Return the [x, y] coordinate for the center point of the cell that contains the specified text.  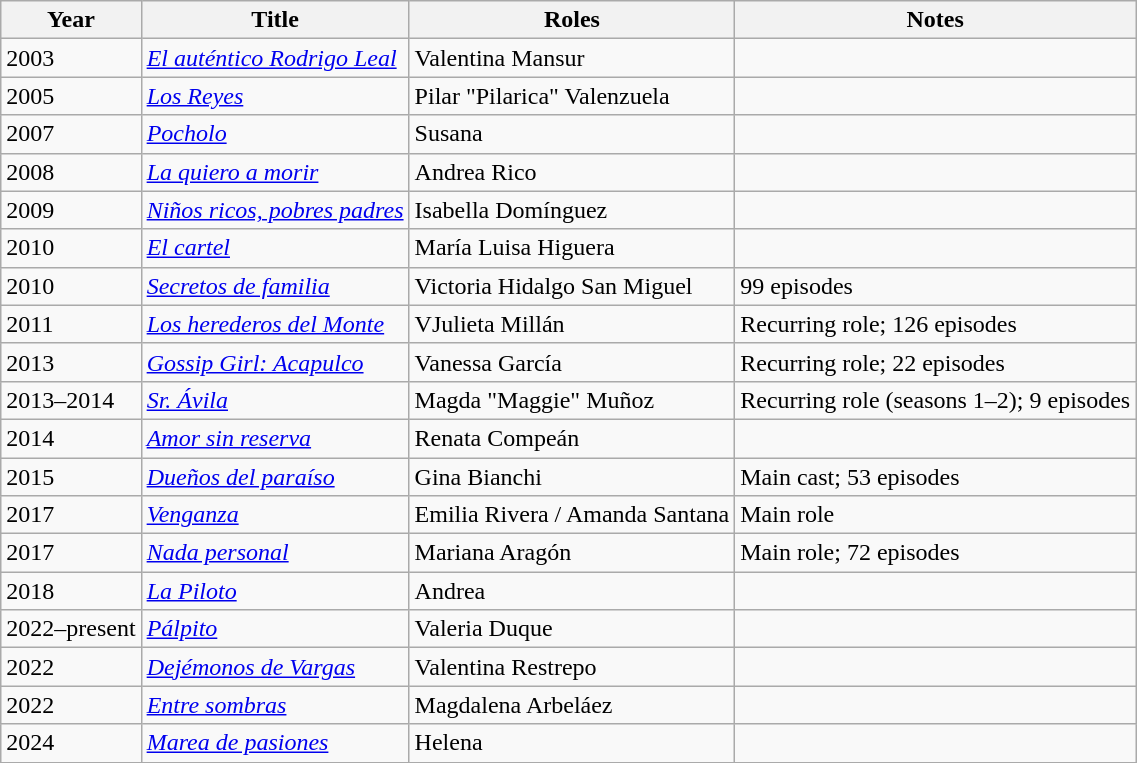
Amor sin reserva [275, 438]
Roles [572, 20]
Susana [572, 134]
Los herederos del Monte [275, 324]
Dejémonos de Vargas [275, 667]
2011 [71, 324]
El auténtico Rodrigo Leal [275, 58]
2014 [71, 438]
Valentina Restrepo [572, 667]
2018 [71, 591]
Los Reyes [275, 96]
Venganza [275, 515]
Year [71, 20]
2003 [71, 58]
VJulieta Millán [572, 324]
Main role; 72 episodes [936, 553]
Andrea [572, 591]
Recurring role; 22 episodes [936, 362]
Main role [936, 515]
Renata Compeán [572, 438]
Sr. Ávila [275, 400]
Andrea Rico [572, 172]
Niños ricos, pobres padres [275, 210]
Helena [572, 743]
La Piloto [275, 591]
Notes [936, 20]
Recurring role (seasons 1–2); 9 episodes [936, 400]
Gossip Girl: Acapulco [275, 362]
Title [275, 20]
Nada personal [275, 553]
Recurring role; 126 episodes [936, 324]
Dueños del paraíso [275, 477]
2024 [71, 743]
Gina Bianchi [572, 477]
2015 [71, 477]
Mariana Aragón [572, 553]
2022–present [71, 629]
Main cast; 53 episodes [936, 477]
Marea de pasiones [275, 743]
Pálpito [275, 629]
Valentina Mansur [572, 58]
2008 [71, 172]
Pilar "Pilarica" Valenzuela [572, 96]
Magdalena Arbeláez [572, 705]
Pocholo [275, 134]
2005 [71, 96]
Magda "Maggie" Muñoz [572, 400]
99 episodes [936, 286]
2013 [71, 362]
Emilia Rivera / Amanda Santana [572, 515]
La quiero a morir [275, 172]
2007 [71, 134]
Isabella Domínguez [572, 210]
2009 [71, 210]
Vanessa García [572, 362]
Victoria Hidalgo San Miguel [572, 286]
María Luisa Higuera [572, 248]
Valeria Duque [572, 629]
2013–2014 [71, 400]
Entre sombras [275, 705]
Secretos de familia [275, 286]
El cartel [275, 248]
